Return the [X, Y] coordinate for the center point of the cell that contains the specified text.  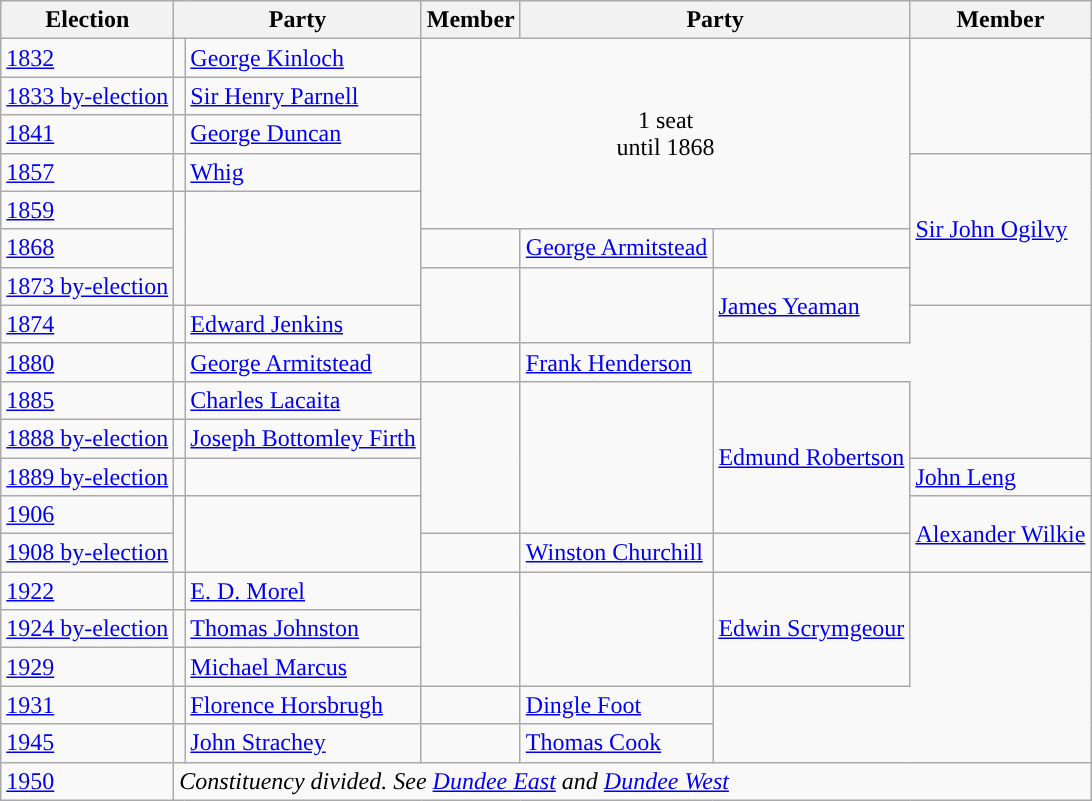
Edward Jenkins [303, 324]
1841 [88, 134]
Florence Horsbrugh [303, 705]
1859 [88, 210]
1889 by-election [88, 477]
Dingle Foot [616, 705]
Whig [303, 172]
1906 [88, 515]
1929 [88, 667]
John Strachey [303, 743]
1945 [88, 743]
1 seatuntil 1868 [666, 134]
Thomas Cook [616, 743]
Winston Churchill [616, 553]
Frank Henderson [616, 362]
John Leng [1000, 477]
1885 [88, 400]
Edmund Robertson [812, 457]
James Yeaman [812, 305]
1888 by-election [88, 438]
1908 by-election [88, 553]
Thomas Johnston [303, 629]
George Duncan [303, 134]
Joseph Bottomley Firth [303, 438]
Constituency divided. See Dundee East and Dundee West [632, 781]
Sir Henry Parnell [303, 96]
1874 [88, 324]
E. D. Morel [303, 591]
Sir John Ogilvy [1000, 229]
1880 [88, 362]
Michael Marcus [303, 667]
Election [88, 20]
1833 by-election [88, 96]
George Kinloch [303, 58]
1922 [88, 591]
1868 [88, 248]
1873 by-election [88, 286]
1924 by-election [88, 629]
Alexander Wilkie [1000, 534]
1950 [88, 781]
1832 [88, 58]
Edwin Scrymgeour [812, 629]
Charles Lacaita [303, 400]
1931 [88, 705]
1857 [88, 172]
